Pinpoint the cell where the given text exists, returning its [X, Y] midpoint coordinate. 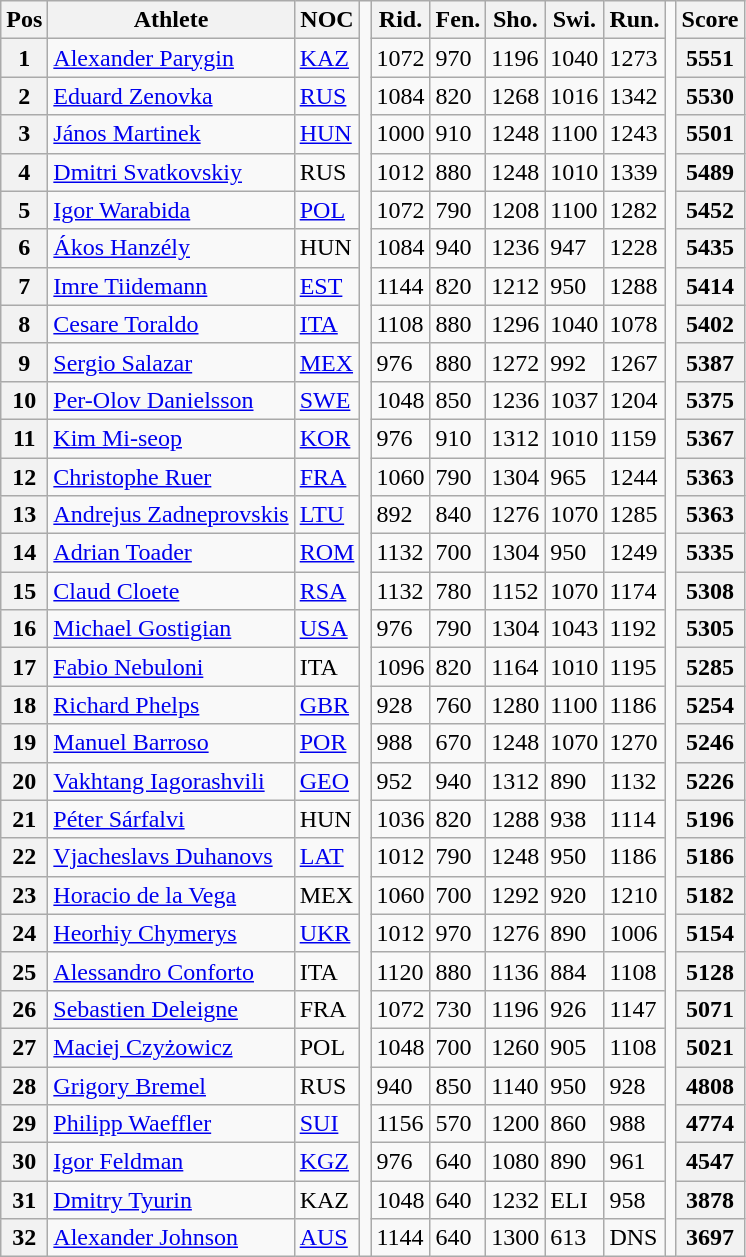
Fabio Nebuloni [171, 667]
28 [24, 1085]
17 [24, 667]
5226 [710, 781]
952 [400, 781]
15 [24, 591]
5285 [710, 667]
1204 [634, 400]
938 [574, 819]
18 [24, 705]
1270 [634, 743]
5186 [710, 857]
5128 [710, 971]
ROM [327, 553]
670 [458, 743]
16 [24, 629]
Ákos Hanzély [171, 248]
5530 [710, 96]
1120 [400, 971]
5246 [710, 743]
Kim Mi-seop [171, 438]
Michael Gostigian [171, 629]
5 [24, 210]
Dmitry Tyurin [171, 1200]
31 [24, 1200]
Philipp Waeffler [171, 1124]
20 [24, 781]
1164 [516, 667]
8 [24, 324]
25 [24, 971]
5452 [710, 210]
5071 [710, 1009]
1147 [634, 1009]
1282 [634, 210]
Fen. [458, 20]
1080 [516, 1162]
1096 [400, 667]
Christophe Ruer [171, 477]
Alessandro Conforto [171, 971]
1210 [634, 895]
5021 [710, 1047]
SUI [327, 1124]
920 [574, 895]
1243 [634, 134]
1 [24, 58]
Sebastien Deleigne [171, 1009]
1296 [516, 324]
613 [574, 1238]
1285 [634, 515]
Péter Sárfalvi [171, 819]
760 [458, 705]
Imre Tiidemann [171, 286]
Richard Phelps [171, 705]
UKR [327, 933]
KGZ [327, 1162]
961 [634, 1162]
Sergio Salazar [171, 362]
5335 [710, 553]
884 [574, 971]
Swi. [574, 20]
Adrian Toader [171, 553]
1136 [516, 971]
Horacio de la Vega [171, 895]
János Martinek [171, 134]
Manuel Barroso [171, 743]
965 [574, 477]
Eduard Zenovka [171, 96]
Run. [634, 20]
5387 [710, 362]
Score [710, 20]
1292 [516, 895]
905 [574, 1047]
7 [24, 286]
1260 [516, 1047]
5375 [710, 400]
892 [400, 515]
Athlete [171, 20]
Per-Olov Danielsson [171, 400]
780 [458, 591]
Cesare Toraldo [171, 324]
5196 [710, 819]
1339 [634, 172]
RSA [327, 591]
Maciej Czyżowicz [171, 1047]
26 [24, 1009]
4808 [710, 1085]
24 [24, 933]
4547 [710, 1162]
860 [574, 1124]
1152 [516, 591]
840 [458, 515]
5402 [710, 324]
Andrejus Zadneprovskis [171, 515]
EST [327, 286]
2 [24, 96]
1212 [516, 286]
4774 [710, 1124]
730 [458, 1009]
1273 [634, 58]
1156 [400, 1124]
3 [24, 134]
23 [24, 895]
Claud Cloete [171, 591]
21 [24, 819]
Vjacheslavs Duhanovs [171, 857]
3697 [710, 1238]
19 [24, 743]
Grigory Bremel [171, 1085]
1267 [634, 362]
1006 [634, 933]
Dmitri Svatkovskiy [171, 172]
1232 [516, 1200]
1000 [400, 134]
1272 [516, 362]
5435 [710, 248]
3878 [710, 1200]
1195 [634, 667]
Alexander Johnson [171, 1238]
1016 [574, 96]
5182 [710, 895]
1159 [634, 438]
1208 [516, 210]
5414 [710, 286]
12 [24, 477]
5489 [710, 172]
9 [24, 362]
Igor Warabida [171, 210]
5551 [710, 58]
5501 [710, 134]
1037 [574, 400]
POR [327, 743]
Vakhtang Iagorashvili [171, 781]
1036 [400, 819]
1249 [634, 553]
1228 [634, 248]
1244 [634, 477]
1114 [634, 819]
Heorhiy Chymerys [171, 933]
Pos [24, 20]
5154 [710, 933]
1174 [634, 591]
32 [24, 1238]
27 [24, 1047]
GEO [327, 781]
Sho. [516, 20]
5254 [710, 705]
570 [458, 1124]
6 [24, 248]
1300 [516, 1238]
Igor Feldman [171, 1162]
4 [24, 172]
1200 [516, 1124]
KOR [327, 438]
1342 [634, 96]
11 [24, 438]
5305 [710, 629]
947 [574, 248]
958 [634, 1200]
1280 [516, 705]
NOC [327, 20]
DNS [634, 1238]
14 [24, 553]
1140 [516, 1085]
LAT [327, 857]
1192 [634, 629]
22 [24, 857]
1043 [574, 629]
5367 [710, 438]
AUS [327, 1238]
926 [574, 1009]
10 [24, 400]
29 [24, 1124]
LTU [327, 515]
ELI [574, 1200]
992 [574, 362]
1078 [634, 324]
13 [24, 515]
1268 [516, 96]
GBR [327, 705]
USA [327, 629]
SWE [327, 400]
Alexander Parygin [171, 58]
5308 [710, 591]
Rid. [400, 20]
30 [24, 1162]
